Identify which cell holds the provided text, then report its [x, y] central coordinate. 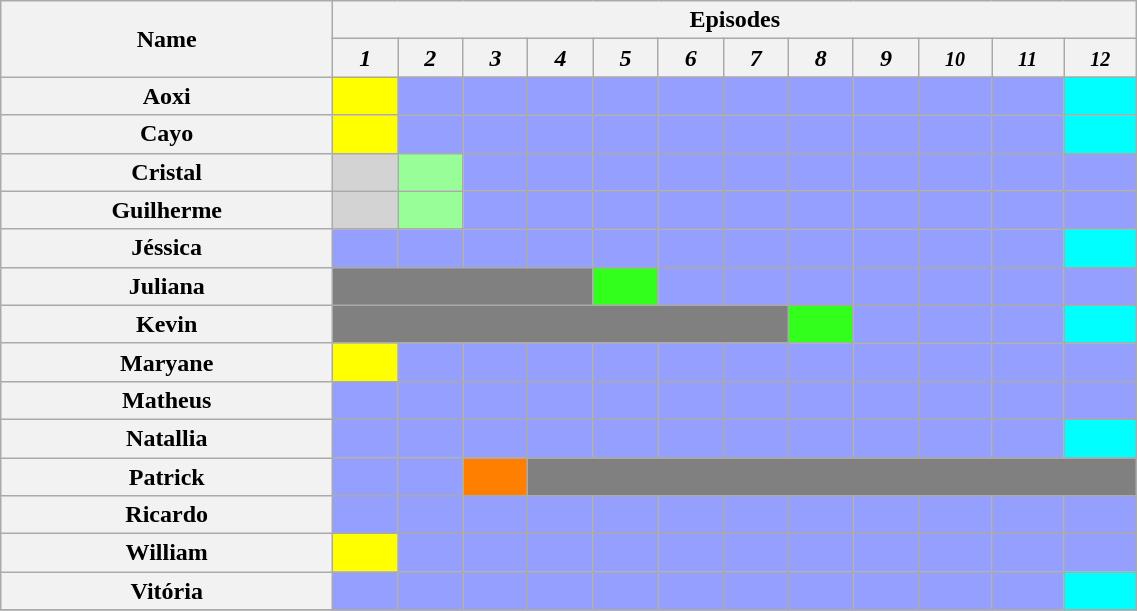
Jéssica [167, 248]
Juliana [167, 286]
2 [430, 58]
Kevin [167, 324]
Cayo [167, 134]
William [167, 553]
5 [626, 58]
Vitória [167, 591]
12 [1100, 58]
10 [954, 58]
Guilherme [167, 210]
Matheus [167, 400]
8 [820, 58]
Ricardo [167, 515]
1 [366, 58]
Episodes [735, 20]
7 [756, 58]
11 [1028, 58]
4 [560, 58]
6 [690, 58]
Natallia [167, 438]
Cristal [167, 172]
Name [167, 39]
9 [886, 58]
Aoxi [167, 96]
Maryane [167, 362]
Patrick [167, 477]
3 [496, 58]
